Pinpoint the cell where the given text exists, returning its [x, y] midpoint coordinate. 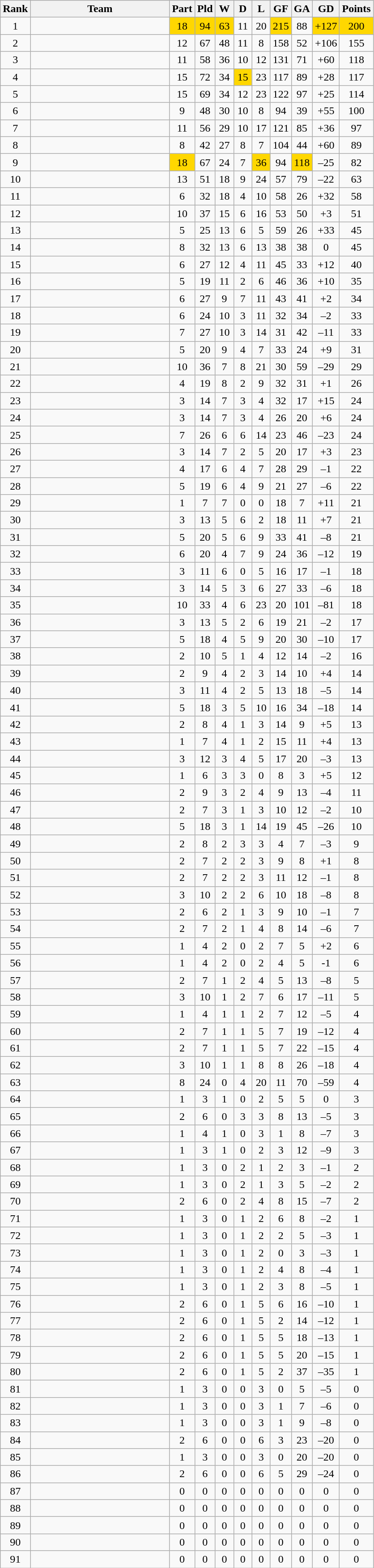
76 [15, 1304]
101 [302, 605]
–22 [326, 179]
55 [15, 946]
66 [15, 1133]
+25 [326, 94]
78 [15, 1338]
131 [281, 60]
W [225, 9]
121 [281, 128]
–26 [326, 827]
200 [356, 26]
–81 [326, 605]
+33 [326, 231]
74 [15, 1269]
Team [100, 9]
86 [15, 1474]
49 [15, 844]
–13 [326, 1338]
64 [15, 1099]
+32 [326, 196]
87 [15, 1491]
+106 [326, 43]
155 [356, 43]
+15 [326, 401]
54 [15, 929]
–35 [326, 1372]
75 [15, 1286]
+55 [326, 111]
100 [356, 111]
62 [15, 1065]
47 [15, 810]
60 [15, 1031]
104 [281, 145]
Pld [205, 9]
+36 [326, 128]
–29 [326, 367]
+6 [326, 418]
GA [302, 9]
-1 [326, 963]
–59 [326, 1082]
+10 [326, 282]
83 [15, 1423]
–25 [326, 162]
L [261, 9]
–9 [326, 1150]
GD [326, 9]
84 [15, 1440]
114 [356, 94]
+12 [326, 265]
158 [281, 43]
61 [15, 1048]
–23 [326, 435]
+7 [326, 520]
Rank [15, 9]
65 [15, 1116]
+28 [326, 77]
122 [281, 94]
GF [281, 9]
+11 [326, 503]
+127 [326, 26]
–24 [326, 1474]
+9 [326, 350]
91 [15, 1559]
Points [356, 9]
D [242, 9]
Part [182, 9]
73 [15, 1252]
80 [15, 1372]
77 [15, 1321]
215 [281, 26]
81 [15, 1389]
68 [15, 1167]
90 [15, 1542]
